Capture the cell that displays the provided text and extract its (X, Y) central coordinate. 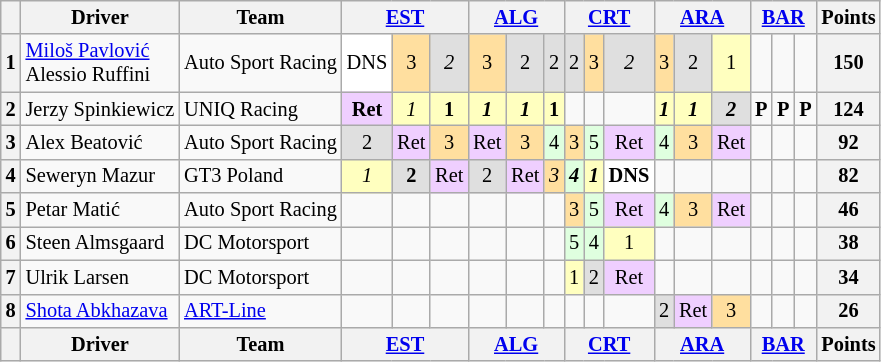
Seweryn Mazur (100, 176)
150 (848, 63)
GT3 Poland (260, 176)
7 (11, 277)
Alex Beatović (100, 142)
Jerzy Spinkiewicz (100, 109)
38 (848, 243)
ART-Line (260, 311)
Petar Matić (100, 210)
Ulrik Larsen (100, 277)
UNIQ Racing (260, 109)
6 (11, 243)
34 (848, 277)
124 (848, 109)
46 (848, 210)
82 (848, 176)
92 (848, 142)
8 (11, 311)
Shota Abkhazava (100, 311)
Steen Almsgaard (100, 243)
Miloš Pavlović Alessio Ruffini (100, 63)
26 (848, 311)
